Extract the [X, Y] coordinate from the center of the cell holding the provided text.  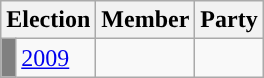
Election [48, 20]
2009 [56, 58]
Party [229, 20]
Member [146, 20]
